Return the [x, y] coordinate for the center point of the cell that contains the specified text.  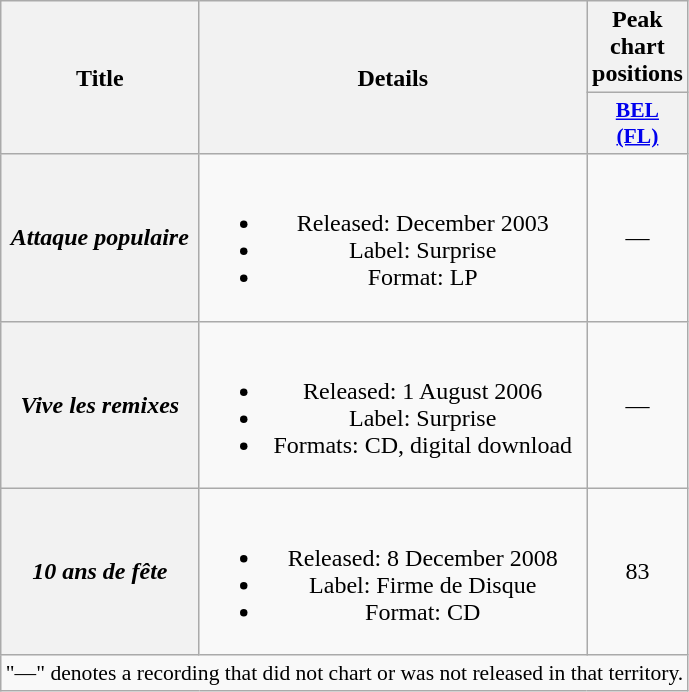
10 ans de fête [100, 572]
Released: December 2003Label: SurpriseFormat: LP [393, 238]
Attaque populaire [100, 238]
Vive les remixes [100, 404]
Released: 1 August 2006Label: SurpriseFormats: CD, digital download [393, 404]
Peak chart positions [637, 47]
83 [637, 572]
Released: 8 December 2008Label: Firme de DisqueFormat: CD [393, 572]
BEL(FL) [637, 124]
"—" denotes a recording that did not chart or was not released in that territory. [345, 673]
Details [393, 78]
Title [100, 78]
